Pinpoint the cell where the given text exists, returning its (x, y) midpoint coordinate. 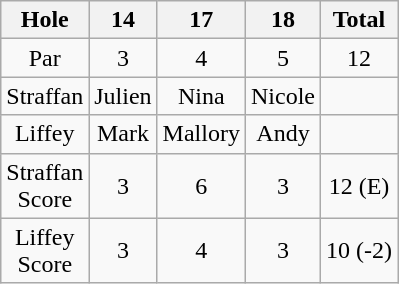
17 (201, 20)
StraffanScore (45, 186)
Total (360, 20)
Liffey (45, 134)
Mark (123, 134)
10 (-2) (360, 250)
6 (201, 186)
LiffeyScore (45, 250)
Par (45, 58)
12 (360, 58)
Nina (201, 96)
5 (282, 58)
Hole (45, 20)
14 (123, 20)
12 (E) (360, 186)
Nicole (282, 96)
Andy (282, 134)
Mallory (201, 134)
Straffan (45, 96)
Julien (123, 96)
18 (282, 20)
